Capture the cell that displays the provided text and extract its (X, Y) central coordinate. 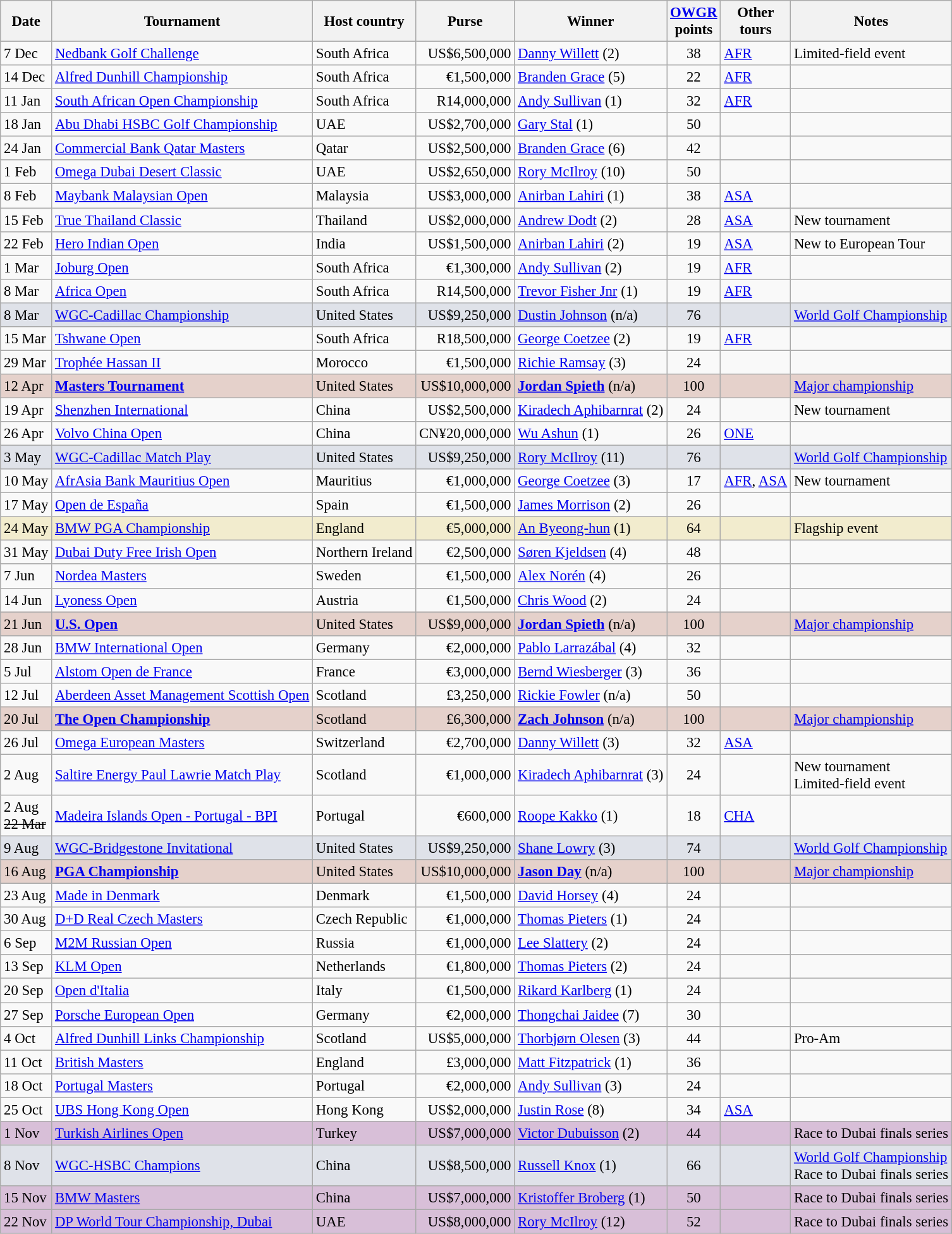
WGC-Bridgestone Invitational (182, 848)
Porsche European Open (182, 1015)
15 Nov (27, 1198)
13 Sep (27, 967)
Lee Slattery (2) (590, 943)
US$2,700,000 (465, 125)
Dubai Duty Free Irish Open (182, 553)
KLM Open (182, 967)
Netherlands (364, 967)
The Open Championship (182, 719)
18 Oct (27, 1085)
Turkey (364, 1133)
€600,000 (465, 816)
D+D Real Czech Masters (182, 919)
U.S. Open (182, 624)
18 Jan (27, 125)
Alex Norén (4) (590, 577)
Date (27, 21)
Austria (364, 600)
Masters Tournament (182, 386)
22 Nov (27, 1221)
Andy Sullivan (1) (590, 101)
Winner (590, 21)
8 Feb (27, 196)
Zach Johnson (n/a) (590, 719)
Branden Grace (5) (590, 77)
Trevor Fisher Jnr (1) (590, 291)
Nordea Masters (182, 577)
48 (694, 553)
Switzerland (364, 743)
Andy Sullivan (3) (590, 1085)
26 Jul (27, 743)
€1,800,000 (465, 967)
18 (694, 816)
Omega Dubai Desert Classic (182, 173)
€1,300,000 (465, 267)
Branden Grace (6) (590, 149)
Turkish Airlines Open (182, 1133)
Lyoness Open (182, 600)
6 Sep (27, 943)
Abu Dhabi HSBC Golf Championship (182, 125)
Roope Kakko (1) (590, 816)
Richie Ramsay (3) (590, 362)
PGA Championship (182, 872)
US$8,500,000 (465, 1166)
15 Feb (27, 220)
Flagship event (871, 528)
64 (694, 528)
20 Sep (27, 991)
British Masters (182, 1062)
Thomas Pieters (2) (590, 967)
James Morrison (2) (590, 505)
US$5,000,000 (465, 1038)
Sweden (364, 577)
R14,500,000 (465, 291)
Kiradech Aphibarnrat (2) (590, 410)
Anirban Lahiri (1) (590, 196)
17 (694, 481)
Thongchai Jaidee (7) (590, 1015)
M2M Russian Open (182, 943)
Morocco (364, 362)
Hong Kong (364, 1109)
28 (694, 220)
Victor Dubuisson (2) (590, 1133)
19 Apr (27, 410)
2 Aug22 Mar (27, 816)
Justin Rose (8) (590, 1109)
25 Oct (27, 1109)
4 Oct (27, 1038)
Spain (364, 505)
US$3,000,000 (465, 196)
1 Feb (27, 173)
11 Oct (27, 1062)
UBS Hong Kong Open (182, 1109)
Volvo China Open (182, 434)
Open d'Italia (182, 991)
David Horsey (4) (590, 896)
42 (694, 149)
Tournament (182, 21)
€5,000,000 (465, 528)
True Thailand Classic (182, 220)
14 Dec (27, 77)
Trophée Hassan II (182, 362)
WGC-Cadillac Match Play (182, 458)
£3,250,000 (465, 695)
52 (694, 1221)
Shenzhen International (182, 410)
Andrew Dodt (2) (590, 220)
Chris Wood (2) (590, 600)
£3,000,000 (465, 1062)
Alfred Dunhill Links Championship (182, 1038)
CN¥20,000,000 (465, 434)
R14,000,000 (465, 101)
ONE (756, 434)
5 Jul (27, 671)
Africa Open (182, 291)
Aberdeen Asset Management Scottish Open (182, 695)
27 Sep (27, 1015)
Denmark (364, 896)
US$9,000,000 (465, 624)
Wu Ashun (1) (590, 434)
Jason Day (n/a) (590, 872)
Othertours (756, 21)
15 Mar (27, 339)
9 Aug (27, 848)
South African Open Championship (182, 101)
CHA (756, 816)
Russell Knox (1) (590, 1166)
US$8,000,000 (465, 1221)
7 Jun (27, 577)
Alstom Open de France (182, 671)
An Byeong-hun (1) (590, 528)
Limited-field event (871, 54)
Søren Kjeldsen (4) (590, 553)
20 Jul (27, 719)
New to European Tour (871, 243)
26 Apr (27, 434)
€2,500,000 (465, 553)
Alfred Dunhill Championship (182, 77)
R18,500,000 (465, 339)
Maybank Malaysian Open (182, 196)
WGC-HSBC Champions (182, 1166)
£6,300,000 (465, 719)
BMW International Open (182, 647)
Malaysia (364, 196)
22 (694, 77)
OWGRpoints (694, 21)
28 Jun (27, 647)
AfrAsia Bank Mauritius Open (182, 481)
21 Jun (27, 624)
Russia (364, 943)
Pablo Larrazábal (4) (590, 647)
12 Jul (27, 695)
2 Aug (27, 775)
66 (694, 1166)
Purse (465, 21)
74 (694, 848)
11 Jan (27, 101)
Matt Fitzpatrick (1) (590, 1062)
US$2,650,000 (465, 173)
Saltire Energy Paul Lawrie Match Play (182, 775)
34 (694, 1109)
New tournamentLimited-field event (871, 775)
24 May (27, 528)
Rory McIlroy (11) (590, 458)
Kiradech Aphibarnrat (3) (590, 775)
Open de España (182, 505)
€2,700,000 (465, 743)
€3,000,000 (465, 671)
31 May (27, 553)
10 May (27, 481)
BMW Masters (182, 1198)
14 Jun (27, 600)
Made in Denmark (182, 896)
23 Aug (27, 896)
29 Mar (27, 362)
Rikard Karlberg (1) (590, 991)
WGC-Cadillac Championship (182, 315)
Northern Ireland (364, 553)
Portugal Masters (182, 1085)
Gary Stal (1) (590, 125)
Italy (364, 991)
Czech Republic (364, 919)
30 (694, 1015)
India (364, 243)
Bernd Wiesberger (3) (590, 671)
Pro-Am (871, 1038)
22 Feb (27, 243)
George Coetzee (3) (590, 481)
Anirban Lahiri (2) (590, 243)
Hero Indian Open (182, 243)
World Golf ChampionshipRace to Dubai finals series (871, 1166)
Shane Lowry (3) (590, 848)
1 Nov (27, 1133)
Host country (364, 21)
Mauritius (364, 481)
Danny Willett (2) (590, 54)
Andy Sullivan (2) (590, 267)
BMW PGA Championship (182, 528)
Tshwane Open (182, 339)
Notes (871, 21)
12 Apr (27, 386)
Thailand (364, 220)
Madeira Islands Open - Portugal - BPI (182, 816)
US$1,500,000 (465, 243)
Qatar (364, 149)
Thorbjørn Olesen (3) (590, 1038)
3 May (27, 458)
1 Mar (27, 267)
DP World Tour Championship, Dubai (182, 1221)
Joburg Open (182, 267)
Rory McIlroy (12) (590, 1221)
AFR, ASA (756, 481)
24 Jan (27, 149)
Rory McIlroy (10) (590, 173)
30 Aug (27, 919)
Rickie Fowler (n/a) (590, 695)
Thomas Pieters (1) (590, 919)
7 Dec (27, 54)
Commercial Bank Qatar Masters (182, 149)
17 May (27, 505)
16 Aug (27, 872)
George Coetzee (2) (590, 339)
Omega European Masters (182, 743)
8 Nov (27, 1166)
Danny Willett (3) (590, 743)
US$6,500,000 (465, 54)
France (364, 671)
Kristoffer Broberg (1) (590, 1198)
Dustin Johnson (n/a) (590, 315)
Nedbank Golf Challenge (182, 54)
